Return [x, y] of the center of cell containing provided text 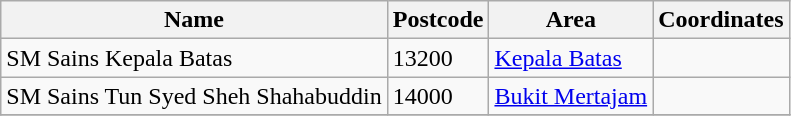
Bukit Mertajam [571, 96]
Name [194, 20]
13200 [438, 58]
Coordinates [721, 20]
SM Sains Kepala Batas [194, 58]
Area [571, 20]
Postcode [438, 20]
14000 [438, 96]
Kepala Batas [571, 58]
SM Sains Tun Syed Sheh Shahabuddin [194, 96]
